Provide the (X, Y) coordinate of the cell's center where the given text is located.  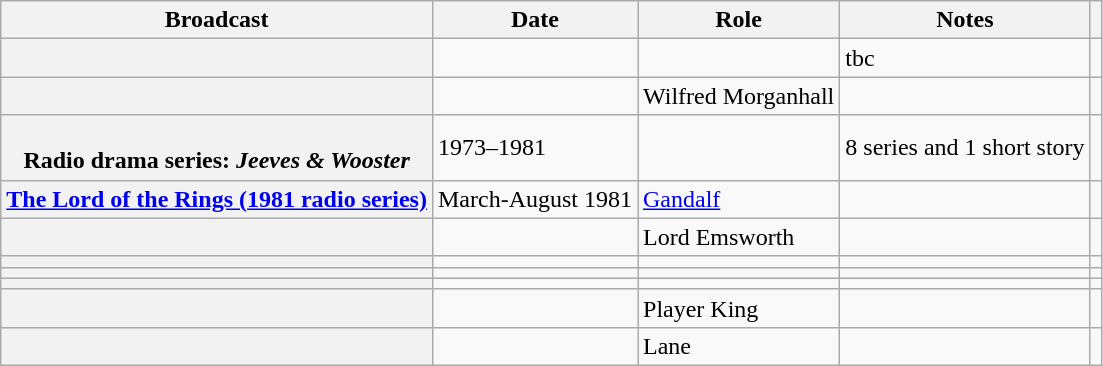
1973–1981 (534, 148)
Gandalf (739, 199)
Lane (739, 346)
The Lord of the Rings (1981 radio series) (217, 199)
tbc (965, 58)
Lord Emsworth (739, 237)
Player King (739, 308)
March-August 1981 (534, 199)
Notes (965, 20)
Role (739, 20)
8 series and 1 short story (965, 148)
Wilfred Morganhall (739, 96)
Broadcast (217, 20)
Date (534, 20)
Radio drama series: Jeeves & Wooster (217, 148)
